Detect which cell encompasses the target text, then output its (X, Y) center coordinate. 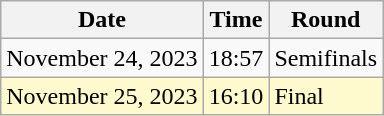
Semifinals (326, 58)
Round (326, 20)
November 24, 2023 (102, 58)
18:57 (236, 58)
16:10 (236, 96)
Date (102, 20)
Time (236, 20)
November 25, 2023 (102, 96)
Final (326, 96)
